Scan for the cell matching the given text and deliver its (X, Y) coordinate at center. 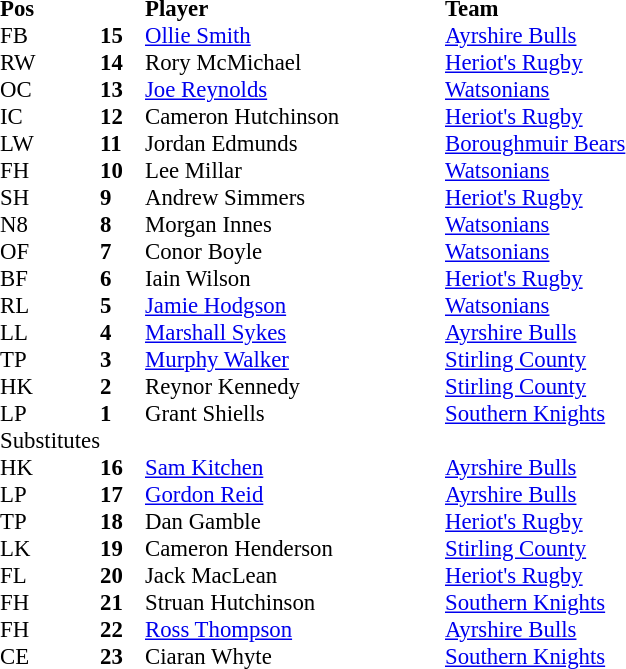
Grant Shiells (295, 414)
Sam Kitchen (295, 468)
LW (50, 144)
Cameron Henderson (295, 548)
Substitutes (50, 440)
RL (50, 306)
12 (122, 116)
2 (122, 386)
BF (50, 278)
13 (122, 90)
FL (50, 576)
Ross Thompson (295, 630)
1 (122, 414)
LL (50, 332)
Conor Boyle (295, 252)
N8 (50, 224)
8 (122, 224)
11 (122, 144)
6 (122, 278)
Struan Hutchinson (295, 602)
OF (50, 252)
22 (122, 630)
Morgan Innes (295, 224)
Lee Millar (295, 170)
Reynor Kennedy (295, 386)
Andrew Simmers (295, 198)
Joe Reynolds (295, 90)
Cameron Hutchinson (295, 116)
SH (50, 198)
Marshall Sykes (295, 332)
15 (122, 36)
10 (122, 170)
Rory McMichael (295, 62)
20 (122, 576)
RW (50, 62)
OC (50, 90)
4 (122, 332)
Iain Wilson (295, 278)
Murphy Walker (295, 360)
21 (122, 602)
18 (122, 522)
Ollie Smith (295, 36)
16 (122, 468)
17 (122, 494)
19 (122, 548)
Jack MacLean (295, 576)
Dan Gamble (295, 522)
Jordan Edmunds (295, 144)
LK (50, 548)
9 (122, 198)
7 (122, 252)
14 (122, 62)
FB (50, 36)
3 (122, 360)
Jamie Hodgson (295, 306)
5 (122, 306)
Gordon Reid (295, 494)
IC (50, 116)
